Search for the cell housing the specified text and yield its [x, y] center coordinate. 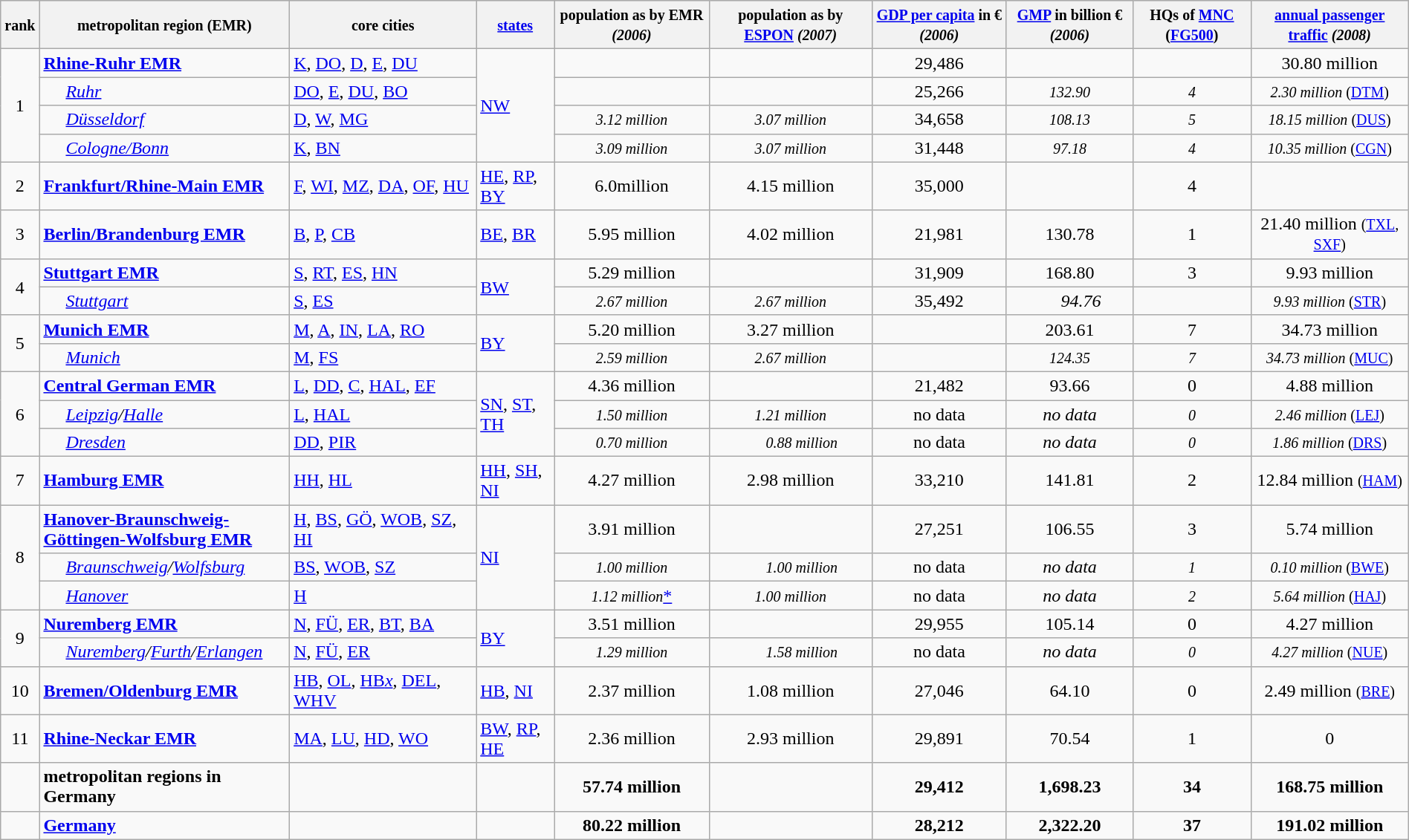
2.30 million (DTM) [1329, 91]
3.27 million [791, 329]
Nuremberg EMR [165, 624]
8 [20, 557]
34 [1192, 787]
80.22 million [632, 825]
Leipzig/Halle [165, 414]
31,909 [939, 273]
H [383, 596]
Rhine-Neckar EMR [165, 738]
NW [516, 105]
HQs of MNC (FG500) [1192, 25]
9 [20, 638]
0.10 million (BWE) [1329, 567]
130.78 [1069, 235]
S, RT, ES, HN [383, 273]
35,492 [939, 301]
124.35 [1069, 357]
BS, WOB, SZ [383, 567]
HE, RP, BY [516, 186]
2.37 million [632, 691]
Hanover-Braunschweig-Göttingen-Wolfsburg EMR [165, 529]
1.86 million (DRS) [1329, 443]
D, W, MG [383, 120]
M, A, IN, LA, RO [383, 329]
Bremen/Oldenburg EMR [165, 691]
34.73 million (MUC) [1329, 357]
203.61 [1069, 329]
1.12 million* [632, 596]
108.13 [1069, 120]
Cologne/Bonn [165, 148]
L, DD, C, HAL, EF [383, 385]
Rhine-Ruhr EMR [165, 63]
2.46 million (LEJ) [1329, 414]
94.76 [1069, 301]
105.14 [1069, 624]
2.59 million [632, 357]
F, WI, MZ, DA, OF, HU [383, 186]
core cities [383, 25]
34.73 million [1329, 329]
5.20 million [632, 329]
N, FÜ, ER [383, 652]
3.91 million [632, 529]
Nuremberg/Furth/Erlangen [165, 652]
B, P, CB [383, 235]
9.93 million (STR) [1329, 301]
Munich [165, 357]
21.40 million (TXL, SXF) [1329, 235]
Stuttgart [165, 301]
25,266 [939, 91]
N, FÜ, ER, BT, BA [383, 624]
37 [1192, 825]
GMP in billion € (2006) [1069, 25]
K, BN [383, 148]
Dresden [165, 443]
4.15 million [791, 186]
GDP per capita in € (2006) [939, 25]
HH, HL [383, 481]
rank [20, 25]
27,251 [939, 529]
35,000 [939, 186]
4.02 million [791, 235]
3.12 million [632, 120]
Hanover [165, 596]
4.27 million (NUE) [1329, 652]
29,891 [939, 738]
3.51 million [632, 624]
BW, RP, HE [516, 738]
0.70 million [632, 443]
168.75 million [1329, 787]
NI [516, 557]
1.58 million [791, 652]
34,658 [939, 120]
5.74 million [1329, 529]
M, FS [383, 357]
1,698.23 [1069, 787]
L, HAL [383, 414]
1.29 million [632, 652]
28,212 [939, 825]
DD, PIR [383, 443]
21,981 [939, 235]
states [516, 25]
31,448 [939, 148]
Braunschweig/Wolfsburg [165, 567]
Stuttgart EMR [165, 273]
21,482 [939, 385]
metropolitan regions in Germany [165, 787]
0.88 million [791, 443]
70.54 [1069, 738]
132.90 [1069, 91]
18.15 million (DUS) [1329, 120]
10 [20, 691]
S, ES [383, 301]
metropolitan region (EMR) [165, 25]
MA, LU, HD, WO [383, 738]
Düsseldorf [165, 120]
population as by EMR (2006) [632, 25]
H, BS, GÖ, WOB, SZ, HI [383, 529]
2.36 million [632, 738]
4.36 million [632, 385]
106.55 [1069, 529]
1.50 million [632, 414]
191.02 million [1329, 825]
HB, NI [516, 691]
27,046 [939, 691]
11 [20, 738]
HH, SH, NI [516, 481]
population as by ESPON (2007) [791, 25]
4.88 million [1329, 385]
5.64 million (HAJ) [1329, 596]
1.21 million [791, 414]
12.84 million (HAM) [1329, 481]
Frankfurt/Rhine-Main EMR [165, 186]
168.80 [1069, 273]
BW [516, 287]
9.93 million [1329, 273]
3.09 million [632, 148]
2.93 million [791, 738]
Ruhr [165, 91]
57.74 million [632, 787]
6.0million [632, 186]
Hamburg EMR [165, 481]
10.35 million (CGN) [1329, 148]
annual passenger traffic (2008) [1329, 25]
Germany [165, 825]
5.29 million [632, 273]
HB, OL, HBx, DEL, WHV [383, 691]
BE, BR [516, 235]
2,322.20 [1069, 825]
1.08 million [791, 691]
K, DO, D, E, DU [383, 63]
Berlin/Brandenburg EMR [165, 235]
2.98 million [791, 481]
5.95 million [632, 235]
2.49 million (BRE) [1329, 691]
97.18 [1069, 148]
DO, E, DU, BO [383, 91]
30.80 million [1329, 63]
141.81 [1069, 481]
SN, ST, TH [516, 414]
Munich EMR [165, 329]
64.10 [1069, 691]
Central German EMR [165, 385]
29,955 [939, 624]
93.66 [1069, 385]
29,412 [939, 787]
33,210 [939, 481]
29,486 [939, 63]
6 [20, 414]
